Search for the cell housing the specified text and yield its (x, y) center coordinate. 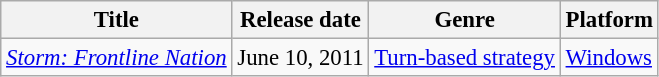
Windows (609, 58)
Platform (609, 20)
Turn-based strategy (464, 58)
Release date (300, 20)
Title (116, 20)
June 10, 2011 (300, 58)
Storm: Frontline Nation (116, 58)
Genre (464, 20)
